Extract the [x, y] coordinate from the center of the cell holding the provided text.  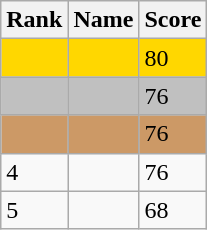
4 [34, 172]
80 [173, 58]
Name [104, 20]
Score [173, 20]
5 [34, 210]
Rank [34, 20]
68 [173, 210]
